Return the [X, Y] coordinate for the center point of the cell that contains the specified text.  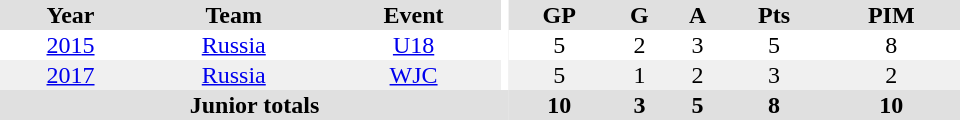
PIM [892, 15]
1 [639, 75]
Junior totals [254, 105]
Event [413, 15]
A [697, 15]
G [639, 15]
GP [559, 15]
WJC [413, 75]
Team [234, 15]
U18 [413, 45]
Year [70, 15]
Pts [774, 15]
2017 [70, 75]
2015 [70, 45]
